Find where the given text appears and provide that cell's center as [X, Y] coordinate. 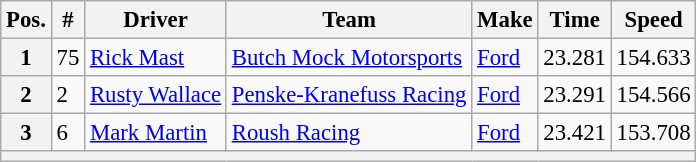
3 [26, 133]
23.421 [574, 133]
Time [574, 20]
1 [26, 58]
Speed [654, 20]
Pos. [26, 20]
Rusty Wallace [156, 95]
153.708 [654, 133]
Penske-Kranefuss Racing [348, 95]
Roush Racing [348, 133]
Rick Mast [156, 58]
# [68, 20]
23.281 [574, 58]
6 [68, 133]
Butch Mock Motorsports [348, 58]
Driver [156, 20]
Mark Martin [156, 133]
154.633 [654, 58]
75 [68, 58]
154.566 [654, 95]
23.291 [574, 95]
Make [505, 20]
Team [348, 20]
